Identify which cell holds the provided text, then report its [x, y] central coordinate. 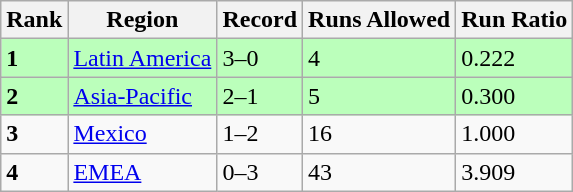
Rank [34, 20]
Latin America [142, 58]
1–2 [260, 134]
43 [380, 172]
0.222 [514, 58]
Region [142, 20]
2–1 [260, 96]
Asia-Pacific [142, 96]
2 [34, 96]
3 [34, 134]
1 [34, 58]
16 [380, 134]
Run Ratio [514, 20]
Record [260, 20]
0.300 [514, 96]
3–0 [260, 58]
0–3 [260, 172]
Mexico [142, 134]
3.909 [514, 172]
1.000 [514, 134]
5 [380, 96]
EMEA [142, 172]
Runs Allowed [380, 20]
